Scan for the cell matching the given text and deliver its [x, y] coordinate at center. 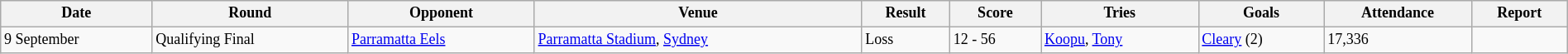
17,336 [1398, 40]
Qualifying Final [250, 40]
12 - 56 [995, 40]
Parramatta Stadium, Sydney [698, 40]
Goals [1261, 13]
Report [1519, 13]
Loss [906, 40]
Score [995, 13]
Parramatta Eels [442, 40]
Tries [1120, 13]
Opponent [442, 13]
Date [76, 13]
Cleary (2) [1261, 40]
9 September [76, 40]
Attendance [1398, 13]
Venue [698, 13]
Koopu, Tony [1120, 40]
Round [250, 13]
Result [906, 13]
